Identify which cell holds the provided text, then report its (X, Y) central coordinate. 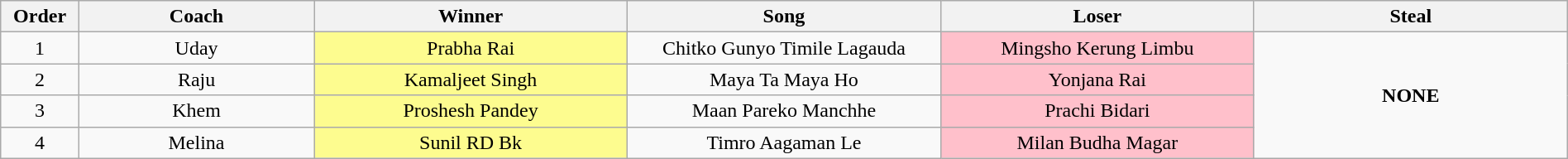
Song (784, 17)
Order (40, 17)
Prachi Bidari (1097, 111)
Winner (471, 17)
Loser (1097, 17)
Coach (196, 17)
Prabha Rai (471, 48)
Melina (196, 142)
Chitko Gunyo Timile Lagauda (784, 48)
Uday (196, 48)
Yonjana Rai (1097, 79)
1 (40, 48)
Mingsho Kerung Limbu (1097, 48)
4 (40, 142)
NONE (1411, 95)
Raju (196, 79)
Kamaljeet Singh (471, 79)
3 (40, 111)
Maya Ta Maya Ho (784, 79)
Khem (196, 111)
Milan Budha Magar (1097, 142)
Sunil RD Bk (471, 142)
Steal (1411, 17)
Maan Pareko Manchhe (784, 111)
Proshesh Pandey (471, 111)
2 (40, 79)
Timro Aagaman Le (784, 142)
